Provide the (X, Y) coordinate of the cell's center where the given text is located.  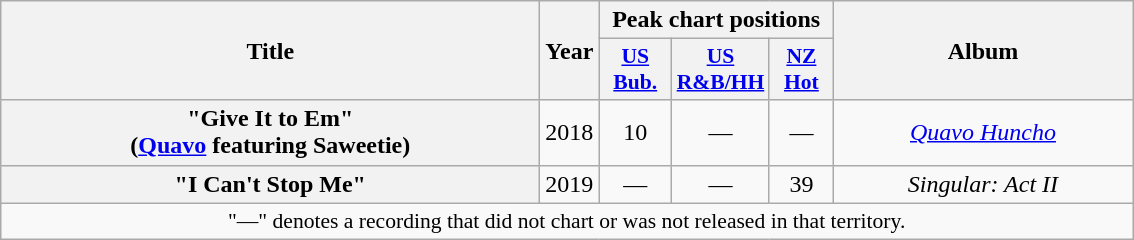
2019 (570, 184)
Title (270, 50)
"Give It to Em"(Quavo featuring Saweetie) (270, 132)
10 (636, 132)
Quavo Huncho (982, 132)
Year (570, 50)
39 (801, 184)
Album (982, 50)
USR&B/HH (721, 70)
USBub. (636, 70)
Singular: Act II (982, 184)
NZHot (801, 70)
"I Can't Stop Me" (270, 184)
2018 (570, 132)
"—" denotes a recording that did not chart or was not released in that territory. (567, 221)
Peak chart positions (716, 20)
